Find where the given text appears and provide that cell's center as (x, y) coordinate. 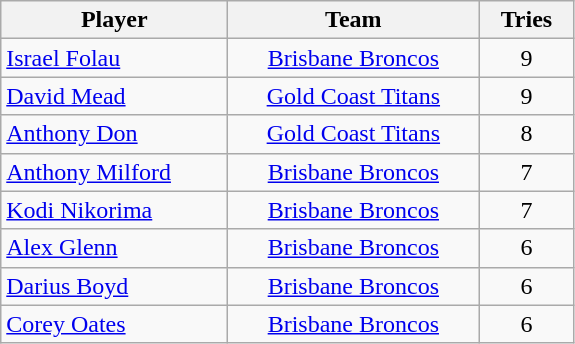
Team (354, 20)
Darius Boyd (114, 286)
Israel Folau (114, 58)
Kodi Nikorima (114, 210)
Tries (526, 20)
Corey Oates (114, 324)
Anthony Milford (114, 172)
8 (526, 134)
Player (114, 20)
Anthony Don (114, 134)
Alex Glenn (114, 248)
David Mead (114, 96)
